Pinpoint the cell where the given text exists, returning its (X, Y) midpoint coordinate. 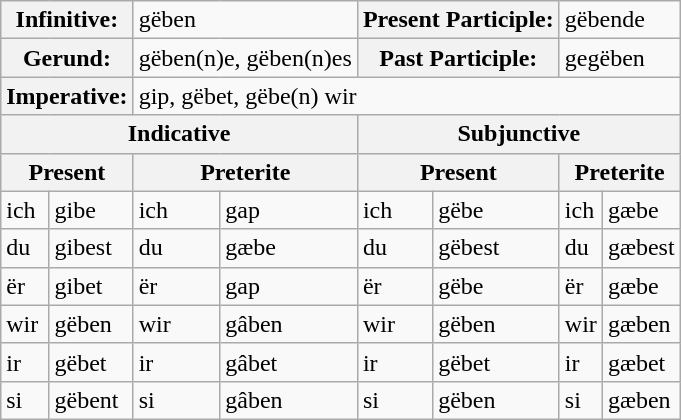
gæbest (641, 248)
Imperative: (67, 96)
gegëben (620, 58)
gëbende (620, 20)
gëbest (496, 248)
gëben(n)e, gëben(n)es (245, 58)
gibe (91, 210)
gâbet (289, 362)
gëbent (91, 400)
Subjunctive (518, 134)
gibet (91, 286)
Past Participle: (458, 58)
Present Participle: (458, 20)
Gerund: (67, 58)
gæbet (641, 362)
gip, gëbet, gëbe(n) wir (406, 96)
Indicative (180, 134)
gibest (91, 248)
Infinitive: (67, 20)
